Scan for the cell matching the given text and deliver its (X, Y) coordinate at center. 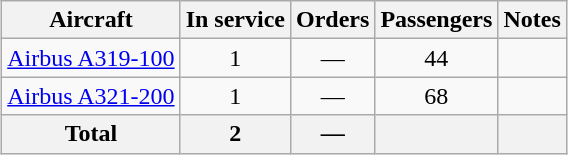
Notes (532, 20)
In service (235, 20)
Total (91, 134)
2 (235, 134)
Aircraft (91, 20)
68 (436, 96)
44 (436, 58)
Airbus A319-100 (91, 58)
Orders (332, 20)
Passengers (436, 20)
Airbus A321-200 (91, 96)
